Find where the given text appears and provide that cell's center as (x, y) coordinate. 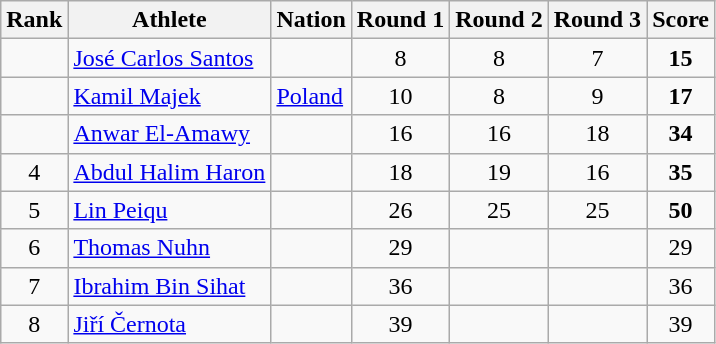
15 (681, 58)
Athlete (170, 20)
17 (681, 96)
Round 3 (597, 20)
26 (400, 210)
Nation (311, 20)
Poland (311, 96)
19 (499, 172)
34 (681, 134)
50 (681, 210)
Round 1 (400, 20)
Score (681, 20)
Anwar El-Amawy (170, 134)
Ibrahim Bin Sihat (170, 286)
6 (34, 248)
4 (34, 172)
Abdul Halim Haron (170, 172)
5 (34, 210)
José Carlos Santos (170, 58)
10 (400, 96)
Kamil Majek (170, 96)
Jiří Černota (170, 324)
Lin Peiqu (170, 210)
Round 2 (499, 20)
Thomas Nuhn (170, 248)
9 (597, 96)
35 (681, 172)
Rank (34, 20)
